Output the (x, y) coordinate of the center of the cell containing the given text.  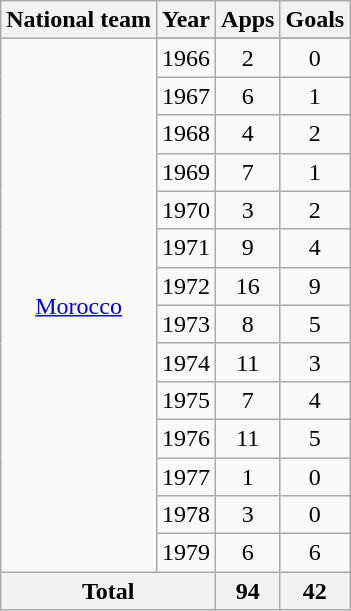
1972 (186, 286)
1968 (186, 134)
1970 (186, 210)
1971 (186, 248)
8 (248, 324)
1979 (186, 553)
16 (248, 286)
1974 (186, 362)
94 (248, 591)
Morocco (79, 306)
1975 (186, 400)
1967 (186, 96)
Goals (315, 20)
1969 (186, 172)
1966 (186, 58)
National team (79, 20)
42 (315, 591)
Year (186, 20)
1978 (186, 515)
Apps (248, 20)
Total (108, 591)
1976 (186, 438)
1973 (186, 324)
1977 (186, 477)
